Identify which cell holds the provided text, then report its [x, y] central coordinate. 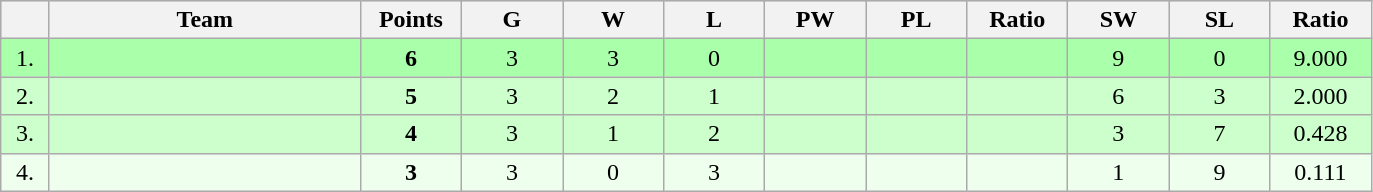
SL [1220, 20]
4. [26, 172]
G [512, 20]
4 [410, 134]
L [714, 20]
0.111 [1320, 172]
3. [26, 134]
Points [410, 20]
2. [26, 96]
SW [1118, 20]
W [612, 20]
0.428 [1320, 134]
Team [204, 20]
7 [1220, 134]
1. [26, 58]
PW [816, 20]
PL [916, 20]
2.000 [1320, 96]
9.000 [1320, 58]
5 [410, 96]
